Return the (x, y) coordinate for the center point of the cell that contains the specified text.  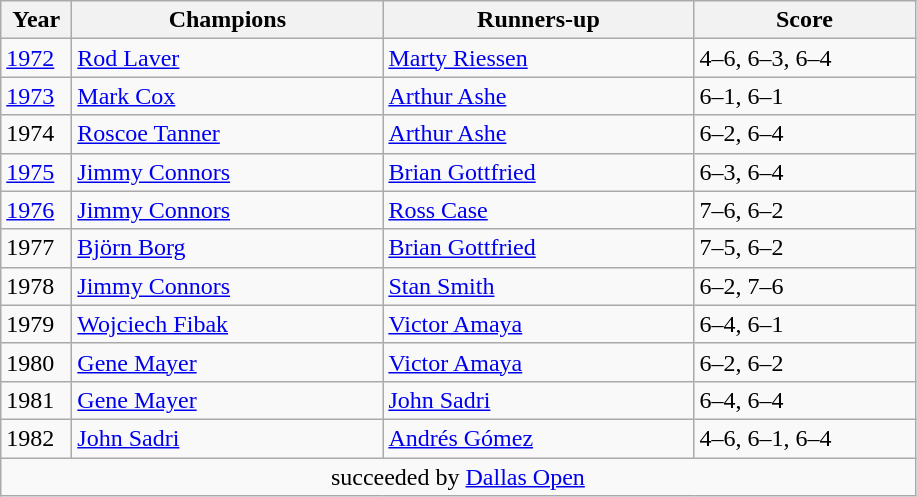
Runners-up (538, 20)
4–6, 6–1, 6–4 (804, 438)
6–3, 6–4 (804, 172)
Wojciech Fibak (228, 324)
1973 (36, 96)
6–4, 6–4 (804, 400)
Champions (228, 20)
6–4, 6–1 (804, 324)
1981 (36, 400)
1980 (36, 362)
6–2, 7–6 (804, 286)
Ross Case (538, 210)
Roscoe Tanner (228, 134)
Mark Cox (228, 96)
Year (36, 20)
6–2, 6–2 (804, 362)
1977 (36, 248)
6–1, 6–1 (804, 96)
succeeded by Dallas Open (458, 477)
1975 (36, 172)
1978 (36, 286)
Rod Laver (228, 58)
7–6, 6–2 (804, 210)
Stan Smith (538, 286)
Marty Riessen (538, 58)
1979 (36, 324)
1974 (36, 134)
Björn Borg (228, 248)
1982 (36, 438)
Score (804, 20)
7–5, 6–2 (804, 248)
1972 (36, 58)
1976 (36, 210)
Andrés Gómez (538, 438)
4–6, 6–3, 6–4 (804, 58)
6–2, 6–4 (804, 134)
